Locate the cell with the specified text and output its [x, y] center coordinate. 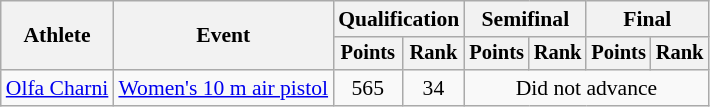
Women's 10 m air pistol [223, 88]
Final [647, 19]
Athlete [58, 36]
Qualification [398, 19]
Event [223, 36]
565 [368, 88]
Did not advance [586, 88]
34 [433, 88]
Olfa Charni [58, 88]
Semifinal [525, 19]
